Search for the cell housing the specified text and yield its (x, y) center coordinate. 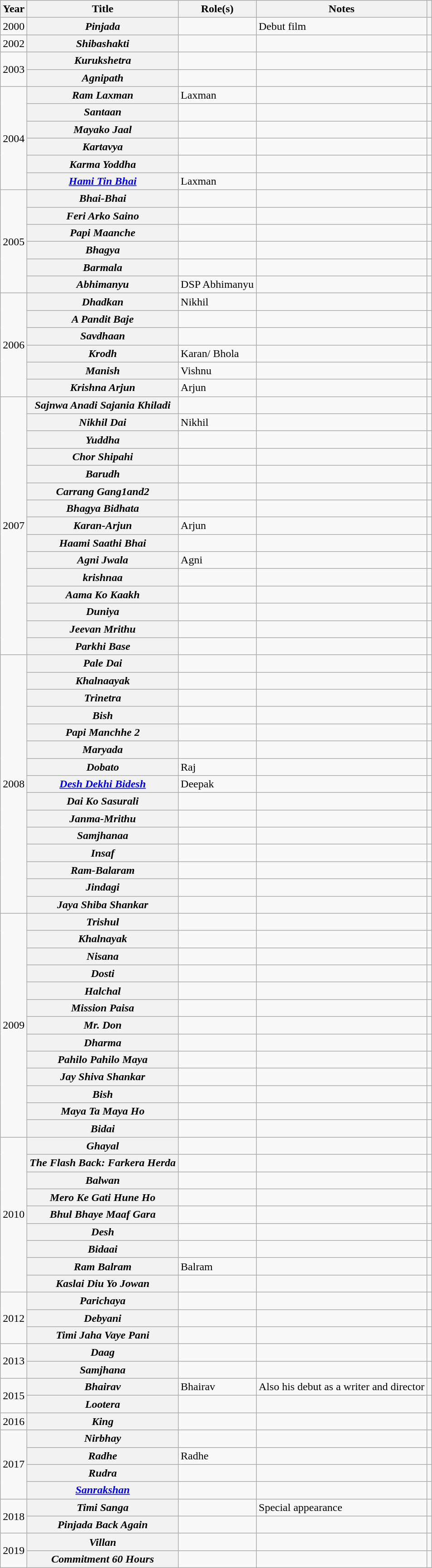
DSP Abhimanyu (217, 285)
2007 (14, 526)
Abhimanyu (103, 285)
Also his debut as a writer and director (341, 1387)
Kaslai Diu Yo Jowan (103, 1283)
Karan-Arjun (103, 526)
Title (103, 9)
2006 (14, 345)
Notes (341, 9)
Nirbhay (103, 1439)
2004 (14, 138)
Raj (217, 767)
Parkhi Base (103, 646)
2008 (14, 784)
Khalnayak (103, 939)
krishnaa (103, 577)
Debut film (341, 26)
Commitment 60 Hours (103, 1559)
King (103, 1421)
Role(s) (217, 9)
2017 (14, 1464)
Jay Shiva Shankar (103, 1077)
Karma Yoddha (103, 164)
Bidaai (103, 1249)
Samjhana (103, 1370)
Sajnwa Anadi Sajania Khiladi (103, 405)
Bidai (103, 1129)
Bhagya Bidhata (103, 509)
Nikhil Dai (103, 422)
2002 (14, 43)
Mr. Don (103, 1025)
Mayako Jaal (103, 129)
Khalnaayak (103, 681)
Shibashakti (103, 43)
Parichaya (103, 1301)
Halchal (103, 991)
Janma-Mrithu (103, 819)
Timi Jaha Vaye Pani (103, 1335)
Aama Ko Kaakh (103, 595)
2016 (14, 1421)
Dharma (103, 1042)
Desh (103, 1232)
Haami Saathi Bhai (103, 543)
Special appearance (341, 1507)
2012 (14, 1318)
Feri Arko Saino (103, 216)
Krishna Arjun (103, 388)
Hami Tin Bhai (103, 181)
Mero Ke Gati Hune Ho (103, 1197)
2005 (14, 241)
Papi Maanche (103, 233)
Ram Balram (103, 1266)
Balram (217, 1266)
Duniya (103, 612)
Bhul Bhaye Maaf Gara (103, 1215)
2009 (14, 1025)
Jaya Shiba Shankar (103, 905)
Dhadkan (103, 302)
2013 (14, 1361)
Pale Dai (103, 663)
Kartavya (103, 147)
Dobato (103, 767)
2019 (14, 1550)
Pinjada (103, 26)
Desh Dekhi Bidesh (103, 784)
Trinetra (103, 698)
Deepak (217, 784)
Agnipath (103, 78)
Dai Ko Sasurali (103, 801)
Maya Ta Maya Ho (103, 1111)
Santaan (103, 112)
Barudh (103, 474)
Daag (103, 1353)
Mission Paisa (103, 1008)
Lootera (103, 1404)
Ram Laxman (103, 95)
2003 (14, 69)
Bhai-Bhai (103, 198)
Debyani (103, 1318)
Barmala (103, 267)
Trishul (103, 922)
The Flash Back: Farkera Herda (103, 1163)
2018 (14, 1516)
Jeevan Mrithu (103, 629)
Chor Shipahi (103, 457)
Savdhaan (103, 336)
Samjhanaa (103, 836)
Krodh (103, 353)
Ghayal (103, 1146)
Ram-Balaram (103, 870)
Carrang Gang1and2 (103, 491)
Manish (103, 371)
Nisana (103, 956)
Kurukshetra (103, 61)
2015 (14, 1396)
Sanrakshan (103, 1490)
Year (14, 9)
Insaf (103, 853)
Yuddha (103, 439)
Villan (103, 1542)
Papi Manchhe 2 (103, 732)
Agni (217, 560)
Bhagya (103, 250)
Balwan (103, 1180)
Maryada (103, 749)
Dosti (103, 973)
Pahilo Pahilo Maya (103, 1060)
A Pandit Baje (103, 319)
Jindagi (103, 887)
Karan/ Bhola (217, 353)
Rudra (103, 1473)
Agni Jwala (103, 560)
Pinjada Back Again (103, 1525)
2000 (14, 26)
Timi Sanga (103, 1507)
Vishnu (217, 371)
2010 (14, 1215)
